Determine the (x, y) coordinate at the center of the cell enclosing the given text.  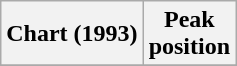
Chart (1993) (72, 34)
Peakposition (189, 34)
